Determine the (X, Y) coordinate at the center of the cell enclosing the given text.  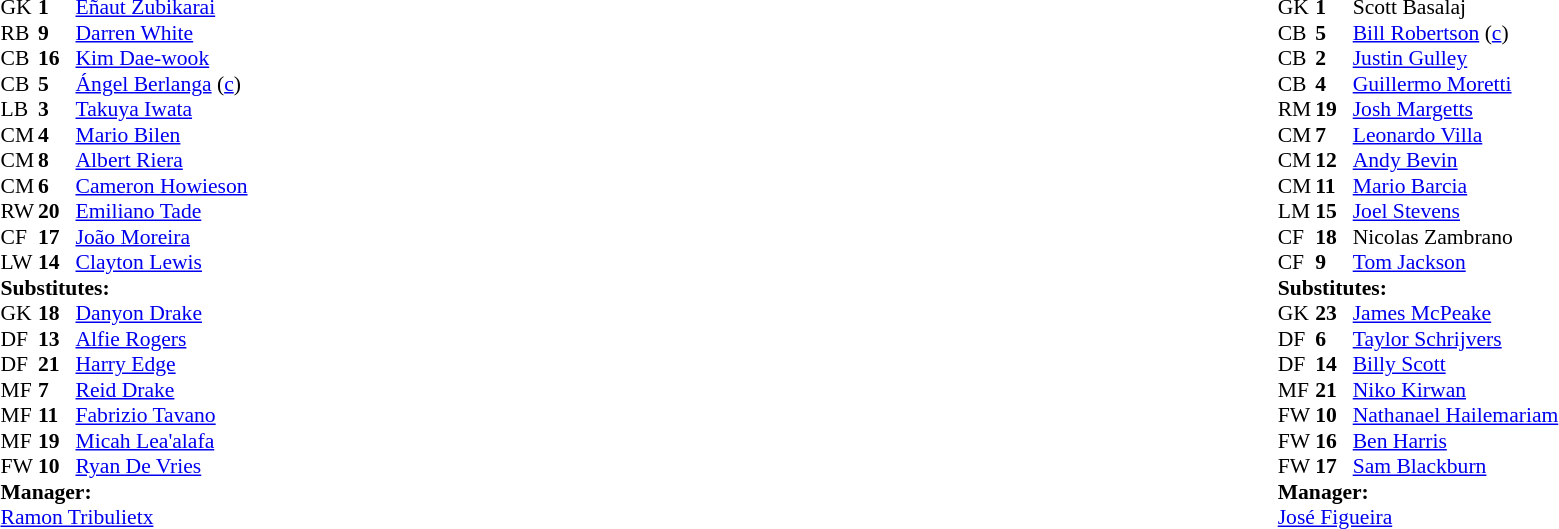
LM (1297, 211)
Billy Scott (1456, 365)
Nathanael Hailemariam (1456, 415)
Nicolas Zambrano (1456, 237)
Tom Jackson (1456, 263)
Leonardo Villa (1456, 135)
RM (1297, 109)
Harry Edge (162, 365)
Danyon Drake (162, 313)
Josh Margetts (1456, 109)
3 (57, 109)
Taylor Schrijvers (1456, 339)
Justin Gulley (1456, 59)
Micah Lea'alafa (162, 441)
Clayton Lewis (162, 263)
Joel Stevens (1456, 211)
12 (1334, 161)
Cameron Howieson (162, 186)
Alfie Rogers (162, 339)
Mario Barcia (1456, 186)
20 (57, 211)
Kim Dae-wook (162, 59)
Albert Riera (162, 161)
Fabrizio Tavano (162, 415)
Mario Bilen (162, 135)
8 (57, 161)
Niko Kirwan (1456, 390)
Ángel Berlanga (c) (162, 84)
LB (19, 109)
João Moreira (162, 237)
23 (1334, 313)
LW (19, 263)
Takuya Iwata (162, 109)
Ben Harris (1456, 441)
Emiliano Tade (162, 211)
Reid Drake (162, 390)
RW (19, 211)
Ryan De Vries (162, 467)
Andy Bevin (1456, 161)
RB (19, 33)
James McPeake (1456, 313)
2 (1334, 59)
13 (57, 339)
Guillermo Moretti (1456, 84)
15 (1334, 211)
Darren White (162, 33)
Bill Robertson (c) (1456, 33)
Sam Blackburn (1456, 467)
